Output the (X, Y) coordinate of the center of the cell containing the given text.  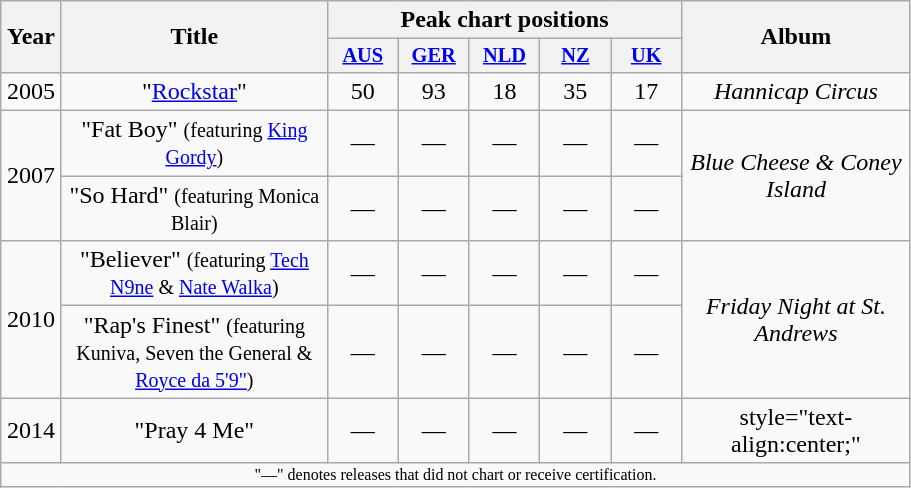
"Believer" (featuring Tech N9ne & Nate Walka) (194, 274)
17 (646, 91)
50 (362, 91)
93 (434, 91)
NLD (504, 56)
"—" denotes releases that did not chart or receive certification. (456, 475)
AUS (362, 56)
Blue Cheese & Coney Island (796, 176)
2005 (32, 91)
Year (32, 37)
UK (646, 56)
"Rockstar" (194, 91)
GER (434, 56)
Hannicap Circus (796, 91)
Album (796, 37)
2010 (32, 320)
Peak chart positions (504, 20)
"Fat Boy" (featuring King Gordy) (194, 144)
2007 (32, 176)
Friday Night at St. Andrews (796, 320)
18 (504, 91)
"Rap's Finest" (featuring Kuniva, Seven the General & Royce da 5'9") (194, 352)
NZ (576, 56)
style="text-align:center;" (796, 430)
35 (576, 91)
2014 (32, 430)
"So Hard" (featuring Monica Blair) (194, 208)
Title (194, 37)
"Pray 4 Me" (194, 430)
